Find where the given text appears and provide that cell's center as [x, y] coordinate. 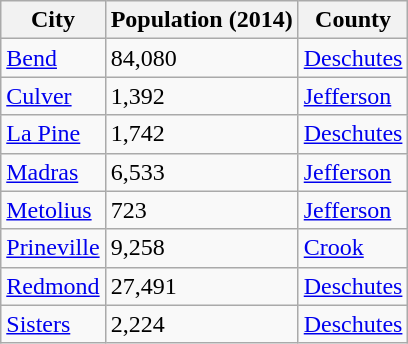
1,742 [202, 134]
Crook [353, 248]
2,224 [202, 324]
Madras [53, 172]
27,491 [202, 286]
Prineville [53, 248]
City [53, 20]
La Pine [53, 134]
Bend [53, 58]
Metolius [53, 210]
6,533 [202, 172]
Redmond [53, 286]
Sisters [53, 324]
Population (2014) [202, 20]
84,080 [202, 58]
County [353, 20]
9,258 [202, 248]
Culver [53, 96]
1,392 [202, 96]
723 [202, 210]
